Provide the [x, y] coordinate of the cell's center where the given text is located.  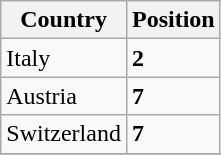
Italy [64, 58]
Austria [64, 96]
Country [64, 20]
2 [173, 58]
Position [173, 20]
Switzerland [64, 134]
